Detect which cell encompasses the target text, then output its [X, Y] center coordinate. 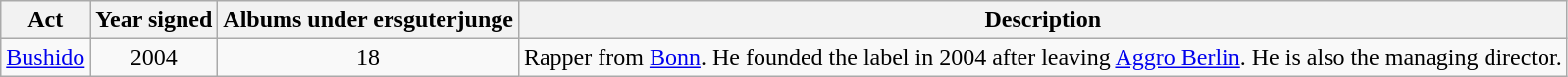
Description [1042, 20]
18 [369, 57]
Year signed [154, 20]
2004 [154, 57]
Albums under ersguterjunge [369, 20]
Act [45, 20]
Bushido [45, 57]
Rapper from Bonn. He founded the label in 2004 after leaving Aggro Berlin. He is also the managing director. [1042, 57]
